Find where the given text appears and provide that cell's center as [x, y] coordinate. 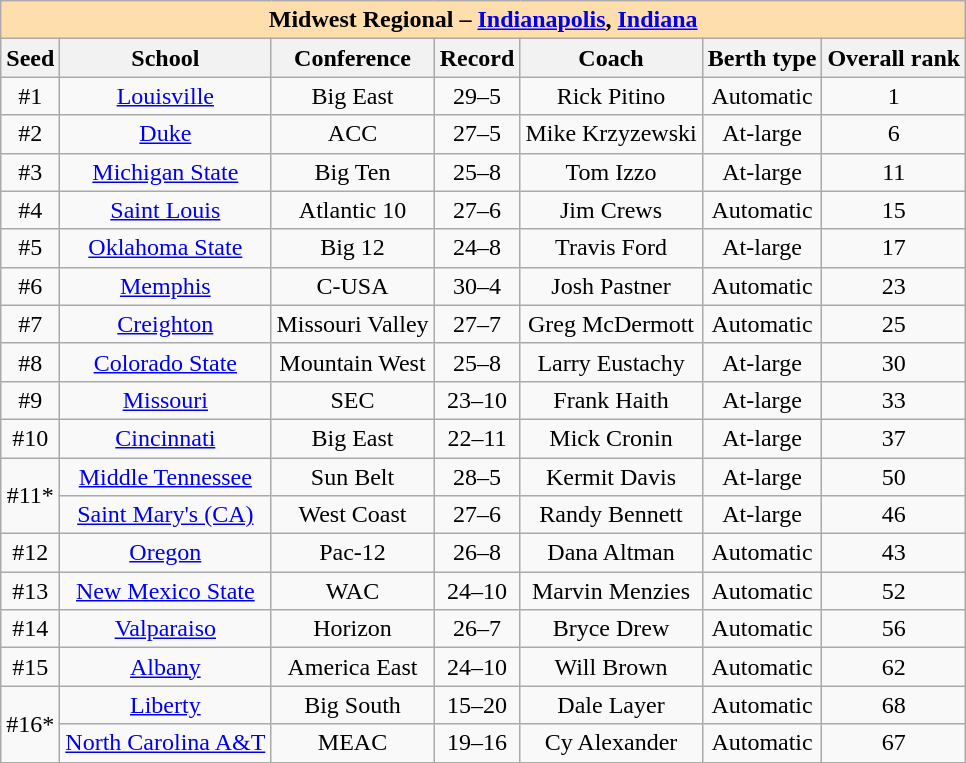
Frank Haith [611, 400]
#3 [30, 172]
MEAC [352, 743]
1 [894, 96]
America East [352, 667]
26–7 [477, 629]
Jim Crews [611, 210]
Berth type [762, 58]
Oregon [166, 553]
#15 [30, 667]
Louisville [166, 96]
27–5 [477, 134]
Colorado State [166, 362]
#13 [30, 591]
22–11 [477, 438]
27–7 [477, 324]
Saint Louis [166, 210]
North Carolina A&T [166, 743]
Larry Eustachy [611, 362]
#7 [30, 324]
23–10 [477, 400]
30–4 [477, 286]
#8 [30, 362]
ACC [352, 134]
19–16 [477, 743]
Atlantic 10 [352, 210]
C-USA [352, 286]
25 [894, 324]
Big Ten [352, 172]
Liberty [166, 705]
SEC [352, 400]
Seed [30, 58]
School [166, 58]
Dana Altman [611, 553]
17 [894, 248]
52 [894, 591]
#5 [30, 248]
56 [894, 629]
46 [894, 515]
Oklahoma State [166, 248]
Missouri [166, 400]
WAC [352, 591]
#12 [30, 553]
#11* [30, 496]
33 [894, 400]
37 [894, 438]
Valparaiso [166, 629]
Record [477, 58]
Sun Belt [352, 477]
Middle Tennessee [166, 477]
Kermit Davis [611, 477]
Missouri Valley [352, 324]
68 [894, 705]
Rick Pitino [611, 96]
Overall rank [894, 58]
Mick Cronin [611, 438]
Cy Alexander [611, 743]
Travis Ford [611, 248]
11 [894, 172]
Josh Pastner [611, 286]
Big South [352, 705]
28–5 [477, 477]
24–8 [477, 248]
Saint Mary's (CA) [166, 515]
Bryce Drew [611, 629]
Michigan State [166, 172]
26–8 [477, 553]
30 [894, 362]
Tom Izzo [611, 172]
Coach [611, 58]
43 [894, 553]
Mountain West [352, 362]
Horizon [352, 629]
15 [894, 210]
29–5 [477, 96]
#16* [30, 724]
Mike Krzyzewski [611, 134]
Duke [166, 134]
Greg McDermott [611, 324]
Memphis [166, 286]
Albany [166, 667]
#10 [30, 438]
Marvin Menzies [611, 591]
Dale Layer [611, 705]
62 [894, 667]
67 [894, 743]
Randy Bennett [611, 515]
Will Brown [611, 667]
Big 12 [352, 248]
#14 [30, 629]
#2 [30, 134]
50 [894, 477]
Conference [352, 58]
Cincinnati [166, 438]
15–20 [477, 705]
6 [894, 134]
Midwest Regional – Indianapolis, Indiana [484, 20]
Pac-12 [352, 553]
#4 [30, 210]
#1 [30, 96]
#9 [30, 400]
Creighton [166, 324]
New Mexico State [166, 591]
23 [894, 286]
#6 [30, 286]
West Coast [352, 515]
